Search for the cell housing the specified text and yield its [x, y] center coordinate. 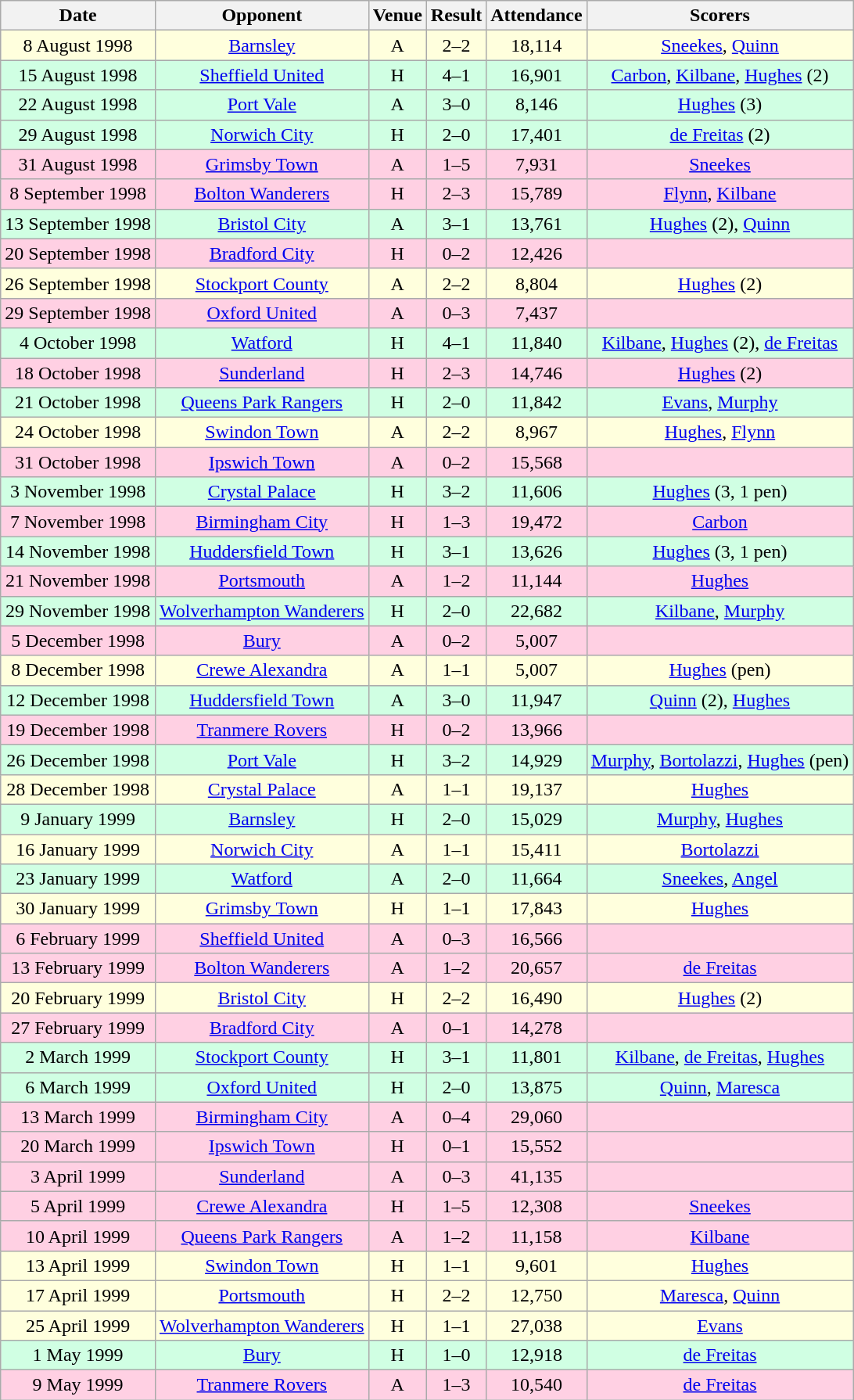
11,606 [536, 492]
7 November 1998 [78, 522]
20 March 1999 [78, 1147]
13,761 [536, 224]
Scorers [719, 16]
11,664 [536, 879]
20 February 1999 [78, 998]
8 August 1998 [78, 45]
12,426 [536, 253]
12 December 1998 [78, 700]
14 November 1998 [78, 551]
5 April 1999 [78, 1206]
11,842 [536, 403]
8,804 [536, 283]
Carbon, Kilbane, Hughes (2) [719, 75]
14,929 [536, 759]
Sneekes, Angel [719, 879]
20,657 [536, 968]
Evans, Murphy [719, 403]
Kilbane, Murphy [719, 611]
27,038 [536, 1326]
13 February 1999 [78, 968]
2 March 1999 [78, 1057]
18 October 1998 [78, 373]
9 January 1999 [78, 819]
3 April 1999 [78, 1176]
Flynn, Kilbane [719, 194]
Date [78, 16]
Quinn (2), Hughes [719, 700]
7,931 [536, 164]
Hughes (3) [719, 105]
22 August 1998 [78, 105]
Opponent [261, 16]
Kilbane [719, 1236]
1–0 [456, 1355]
29 August 1998 [78, 135]
14,278 [536, 1028]
41,135 [536, 1176]
Kilbane, de Freitas, Hughes [719, 1057]
20 September 1998 [78, 253]
29 September 1998 [78, 313]
17 April 1999 [78, 1295]
13,966 [536, 730]
21 November 1998 [78, 581]
16,490 [536, 998]
26 September 1998 [78, 283]
8 December 1998 [78, 670]
15,789 [536, 194]
6 February 1999 [78, 939]
Quinn, Maresca [719, 1087]
25 April 1999 [78, 1326]
30 January 1999 [78, 909]
7,437 [536, 313]
29,060 [536, 1117]
11,158 [536, 1236]
Kilbane, Hughes (2), de Freitas [719, 343]
14,746 [536, 373]
4 October 1998 [78, 343]
23 January 1999 [78, 879]
0–4 [456, 1117]
12,918 [536, 1355]
8,146 [536, 105]
10 April 1999 [78, 1236]
Hughes (2), Quinn [719, 224]
8 September 1998 [78, 194]
19,472 [536, 522]
Attendance [536, 16]
12,750 [536, 1295]
11,144 [536, 581]
Carbon [719, 522]
26 December 1998 [78, 759]
15 August 1998 [78, 75]
Hughes, Flynn [719, 433]
13,626 [536, 551]
16,566 [536, 939]
31 October 1998 [78, 462]
Murphy, Hughes [719, 819]
Murphy, Bortolazzi, Hughes (pen) [719, 759]
Hughes (pen) [719, 670]
17,401 [536, 135]
Maresca, Quinn [719, 1295]
13 April 1999 [78, 1265]
31 August 1998 [78, 164]
Sneekes, Quinn [719, 45]
19,137 [536, 789]
3 November 1998 [78, 492]
11,840 [536, 343]
28 December 1998 [78, 789]
Result [456, 16]
15,552 [536, 1147]
11,947 [536, 700]
13 September 1998 [78, 224]
15,029 [536, 819]
27 February 1999 [78, 1028]
8,967 [536, 433]
13,875 [536, 1087]
13 March 1999 [78, 1117]
Evans [719, 1326]
24 October 1998 [78, 433]
9,601 [536, 1265]
10,540 [536, 1385]
5 December 1998 [78, 641]
12,308 [536, 1206]
Bortolazzi [719, 849]
de Freitas (2) [719, 135]
15,411 [536, 849]
22,682 [536, 611]
15,568 [536, 462]
21 October 1998 [78, 403]
11,801 [536, 1057]
16,901 [536, 75]
6 March 1999 [78, 1087]
1 May 1999 [78, 1355]
29 November 1998 [78, 611]
9 May 1999 [78, 1385]
19 December 1998 [78, 730]
18,114 [536, 45]
16 January 1999 [78, 849]
Venue [397, 16]
17,843 [536, 909]
